Detect which cell encompasses the target text, then output its (X, Y) center coordinate. 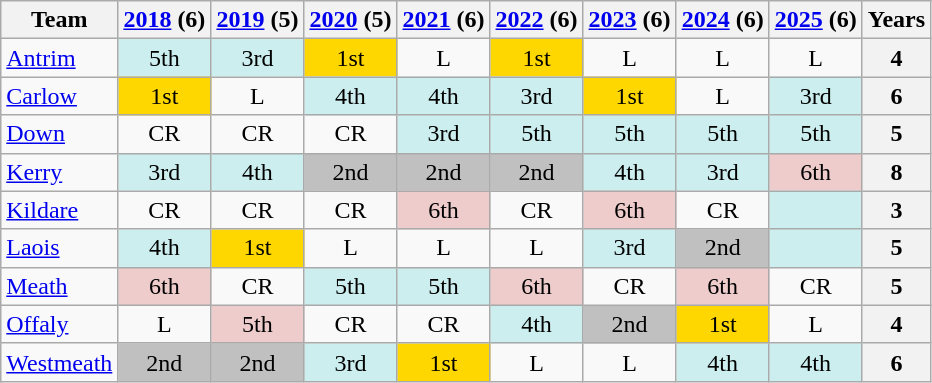
2018 (6) (164, 20)
Team (60, 20)
Offaly (60, 324)
8 (896, 172)
Down (60, 134)
2025 (6) (816, 20)
Kerry (60, 172)
Laois (60, 248)
2019 (5) (258, 20)
Meath (60, 286)
2022 (6) (536, 20)
Years (896, 20)
Carlow (60, 96)
Antrim (60, 58)
2024 (6) (722, 20)
2020 (5) (350, 20)
2023 (6) (630, 20)
Kildare (60, 210)
3 (896, 210)
2021 (6) (444, 20)
Westmeath (60, 362)
